Scan for the cell matching the given text and deliver its (x, y) coordinate at center. 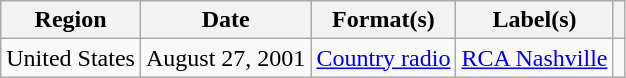
August 27, 2001 (225, 58)
Date (225, 20)
RCA Nashville (534, 58)
Format(s) (384, 20)
Country radio (384, 58)
United States (71, 58)
Label(s) (534, 20)
Region (71, 20)
